Return (X, Y) of the center of cell containing provided text 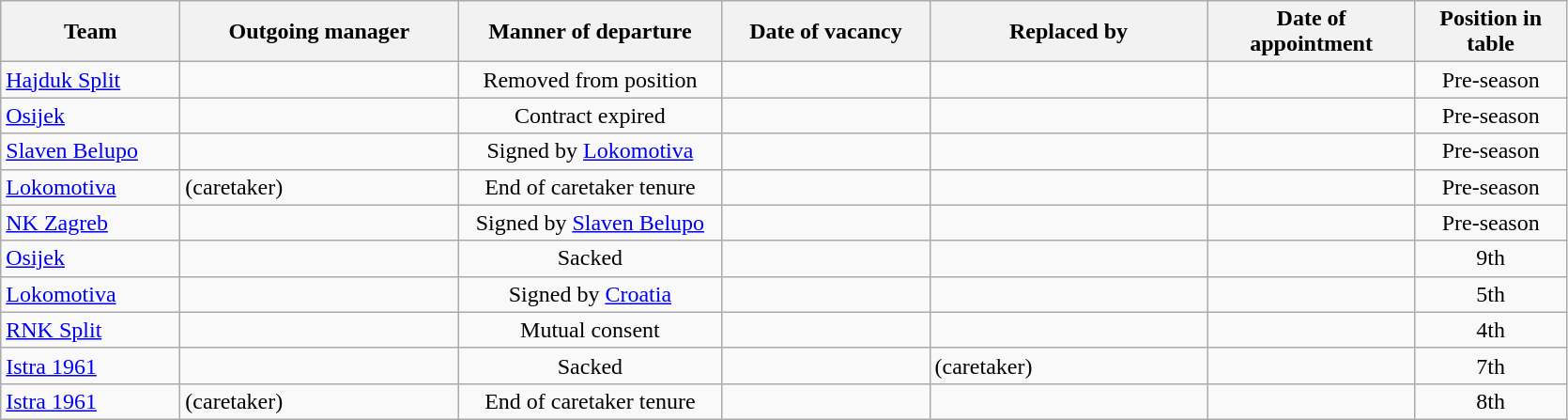
Signed by Croatia (590, 294)
Mutual consent (590, 330)
Contract expired (590, 116)
9th (1491, 258)
RNK Split (90, 330)
Signed by Slaven Belupo (590, 223)
Removed from position (590, 80)
Position in table (1491, 32)
8th (1491, 401)
Replaced by (1068, 32)
Date of appointment (1311, 32)
Team (90, 32)
7th (1491, 366)
5th (1491, 294)
Slaven Belupo (90, 151)
Hajduk Split (90, 80)
Outgoing manager (319, 32)
Date of vacancy (826, 32)
4th (1491, 330)
Signed by Lokomotiva (590, 151)
NK Zagreb (90, 223)
Manner of departure (590, 32)
